Provide the (X, Y) coordinate of the cell's center where the given text is located.  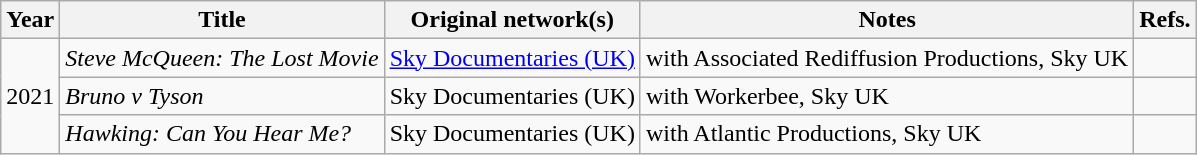
Year (30, 20)
Refs. (1165, 20)
Hawking: Can You Hear Me? (222, 134)
Notes (886, 20)
with Workerbee, Sky UK (886, 96)
with Associated Rediffusion Productions, Sky UK (886, 58)
Original network(s) (512, 20)
2021 (30, 96)
Bruno v Tyson (222, 96)
Steve McQueen: The Lost Movie (222, 58)
Title (222, 20)
with Atlantic Productions, Sky UK (886, 134)
